Locate the cell with the specified text and output its (x, y) center coordinate. 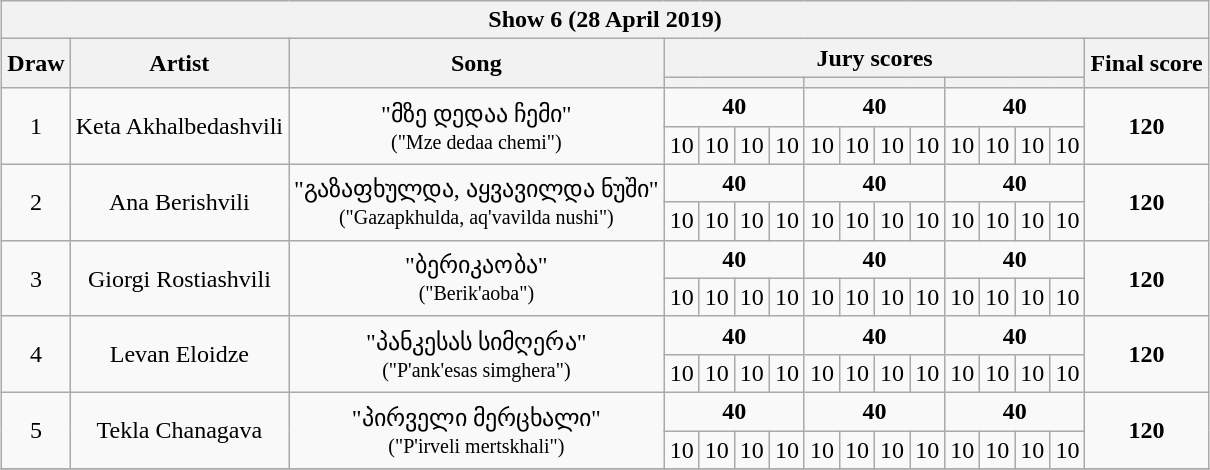
Artist (179, 64)
3 (36, 278)
Jury scores (874, 58)
1 (36, 126)
"მზე დედაა ჩემი"("Mze dedaa chemi") (477, 126)
Tekla Chanagava (179, 430)
Draw (36, 64)
"პირველი მერცხალი"("P'irveli mertskhali") (477, 430)
Final score (1146, 64)
"ბერიკაობა"("Berik'aoba") (477, 278)
Ana Berishvili (179, 202)
Keta Akhalbedashvili (179, 126)
Levan Eloidze (179, 354)
Show 6 (28 April 2019) (605, 20)
4 (36, 354)
"პანკესას სიმღერა"("P'ank'esas simghera") (477, 354)
2 (36, 202)
Giorgi Rostiashvili (179, 278)
5 (36, 430)
"გაზაფხულდა, აყვავილდა ნუში"("Gazapkhulda, aq'vavilda nushi") (477, 202)
Song (477, 64)
